Locate the cell with the specified text and output its (x, y) center coordinate. 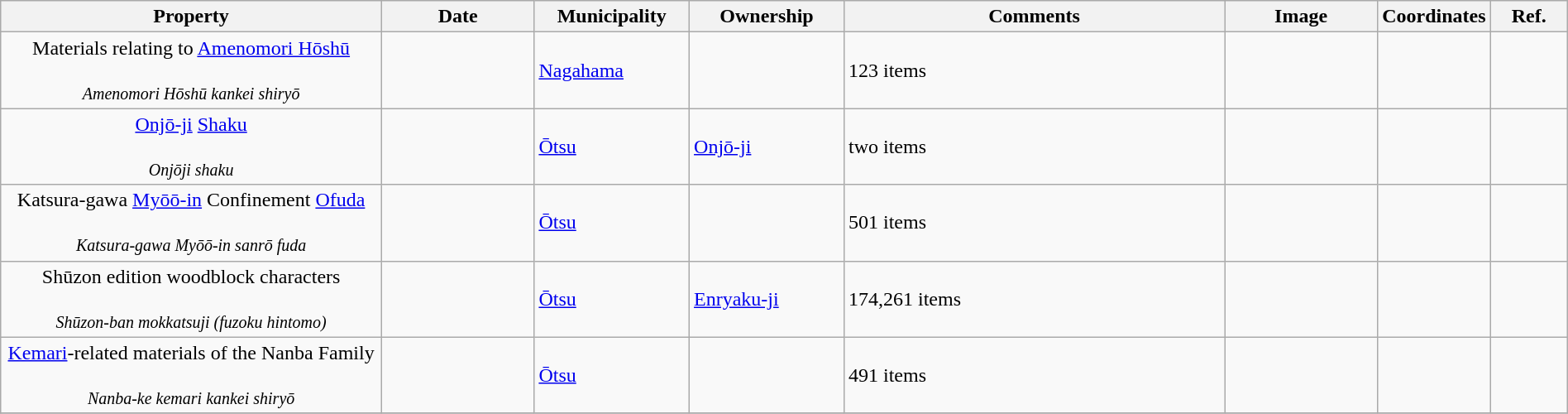
Municipality (612, 17)
Katsura-gawa Myōō-in Confinement OfudaKatsura-gawa Myōō-in sanrō fuda (192, 223)
Comments (1034, 17)
501 items (1034, 223)
Shūzon edition woodblock charactersShūzon-ban mokkatsuji (fuzoku hintomo) (192, 299)
Enryaku-ji (767, 299)
Ref. (1528, 17)
Ownership (767, 17)
Onjō-ji ShakuOnjōji shaku (192, 147)
two items (1034, 147)
123 items (1034, 70)
174,261 items (1034, 299)
Nagahama (612, 70)
Image (1302, 17)
Onjō-ji (767, 147)
Property (192, 17)
491 items (1034, 375)
Date (457, 17)
Materials relating to Amenomori HōshūAmenomori Hōshū kankei shiryō (192, 70)
Kemari-related materials of the Nanba FamilyNanba-ke kemari kankei shiryō (192, 375)
Coordinates (1434, 17)
